Provide the (X, Y) coordinate of the cell's center where the given text is located.  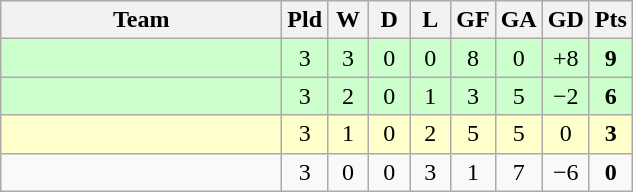
8 (473, 58)
−2 (566, 96)
GF (473, 20)
7 (518, 172)
GA (518, 20)
L (430, 20)
6 (610, 96)
+8 (566, 58)
D (390, 20)
9 (610, 58)
GD (566, 20)
−6 (566, 172)
Pld (305, 20)
Pts (610, 20)
W (348, 20)
Team (142, 20)
